Scan for the cell matching the given text and deliver its (x, y) coordinate at center. 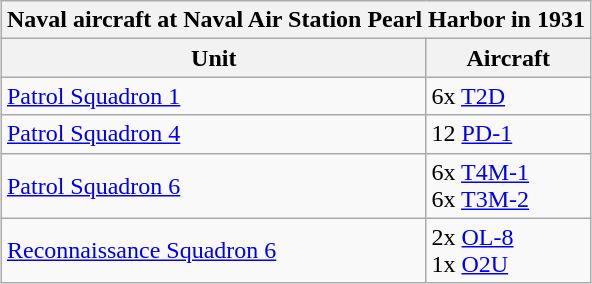
Naval aircraft at Naval Air Station Pearl Harbor in 1931 (296, 20)
Patrol Squadron 6 (213, 186)
Patrol Squadron 4 (213, 134)
6x T4M-16x T3M-2 (508, 186)
Unit (213, 58)
2x OL-81x O2U (508, 250)
Aircraft (508, 58)
Reconnaissance Squadron 6 (213, 250)
6x T2D (508, 96)
12 PD-1 (508, 134)
Patrol Squadron 1 (213, 96)
